Locate the cell with the specified text and output its (x, y) center coordinate. 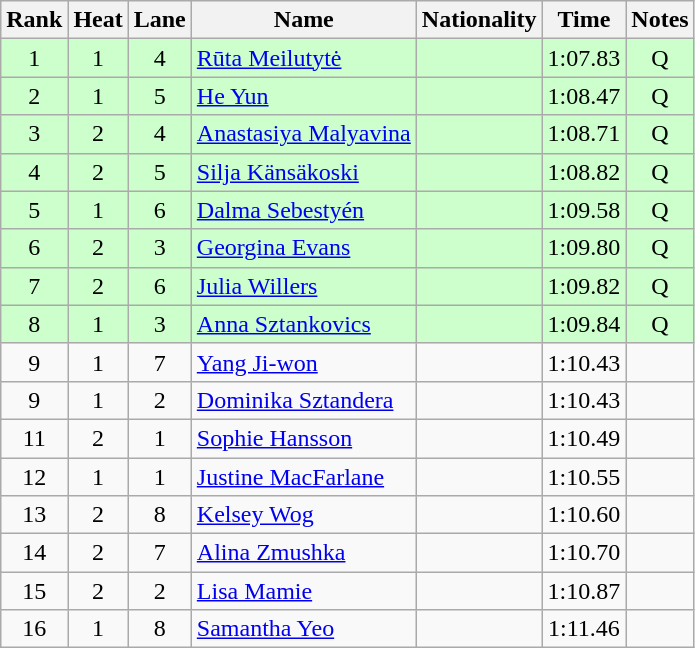
Rank (34, 20)
1:08.82 (584, 172)
He Yun (304, 96)
Alina Zmushka (304, 553)
Dalma Sebestyén (304, 210)
1:08.71 (584, 134)
Anna Sztankovics (304, 324)
12 (34, 477)
Julia Willers (304, 286)
Name (304, 20)
14 (34, 553)
Dominika Sztandera (304, 400)
1:10.60 (584, 515)
1:07.83 (584, 58)
Nationality (479, 20)
Rūta Meilutytė (304, 58)
16 (34, 629)
Lisa Mamie (304, 591)
1:09.82 (584, 286)
Samantha Yeo (304, 629)
Justine MacFarlane (304, 477)
Lane (160, 20)
11 (34, 438)
1:10.49 (584, 438)
1:08.47 (584, 96)
Sophie Hansson (304, 438)
1:10.70 (584, 553)
Anastasiya Malyavina (304, 134)
1:09.80 (584, 248)
1:09.58 (584, 210)
1:11.46 (584, 629)
15 (34, 591)
Georgina Evans (304, 248)
Kelsey Wog (304, 515)
Silja Känsäkoski (304, 172)
Time (584, 20)
Notes (660, 20)
1:09.84 (584, 324)
1:10.87 (584, 591)
13 (34, 515)
Heat (98, 20)
1:10.55 (584, 477)
Yang Ji-won (304, 362)
